Pinpoint the cell where the given text exists, returning its (X, Y) midpoint coordinate. 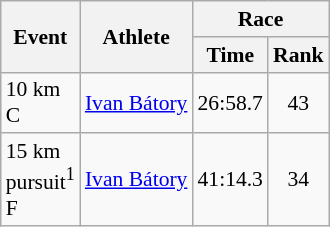
Rank (298, 55)
10 km C (40, 102)
26:58.7 (230, 102)
43 (298, 102)
34 (298, 180)
Athlete (136, 36)
Time (230, 55)
Race (260, 19)
15 km pursuit1 F (40, 180)
41:14.3 (230, 180)
Event (40, 36)
